From the cell containing the given text, extract its center point as [X, Y] coordinate. 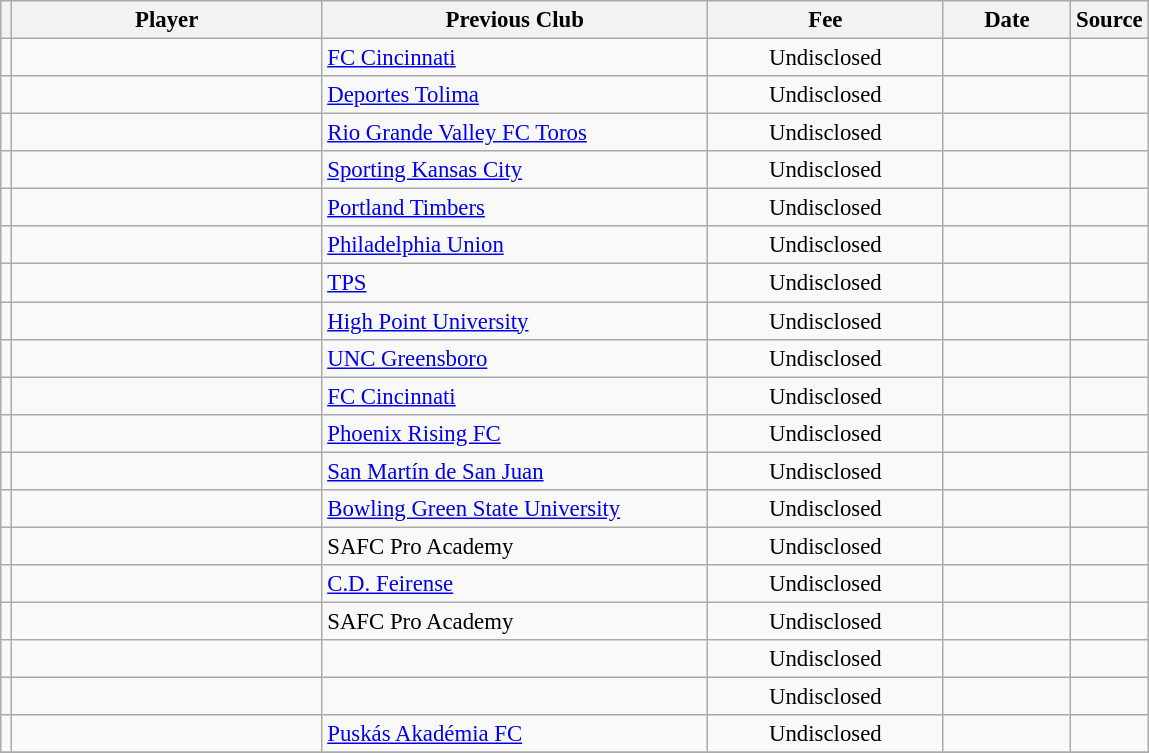
Rio Grande Valley FC Toros [515, 133]
Player [166, 20]
Phoenix Rising FC [515, 433]
San Martín de San Juan [515, 471]
TPS [515, 283]
Philadelphia Union [515, 245]
Portland Timbers [515, 208]
Deportes Tolima [515, 95]
UNC Greensboro [515, 358]
Fee [826, 20]
Puskás Akadémia FC [515, 734]
Date [1007, 20]
High Point University [515, 321]
C.D. Feirense [515, 584]
Source [1110, 20]
Sporting Kansas City [515, 170]
Bowling Green State University [515, 509]
Previous Club [515, 20]
